Return the (X, Y) coordinate for the center point of the cell that contains the specified text.  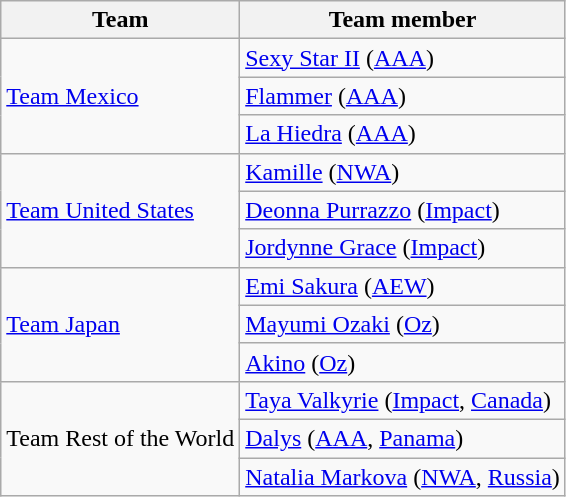
Taya Valkyrie (Impact, Canada) (403, 400)
Kamille (NWA) (403, 172)
Team Mexico (120, 96)
Mayumi Ozaki (Oz) (403, 324)
Team United States (120, 210)
Jordynne Grace (Impact) (403, 248)
Sexy Star II (AAA) (403, 58)
Team Rest of the World (120, 438)
La Hiedra (AAA) (403, 134)
Akino (Oz) (403, 362)
Emi Sakura (AEW) (403, 286)
Team member (403, 20)
Natalia Markova (NWA, Russia) (403, 477)
Team (120, 20)
Deonna Purrazzo (Impact) (403, 210)
Team Japan (120, 324)
Flammer (AAA) (403, 96)
Dalys (AAA, Panama) (403, 438)
